Pinpoint the cell where the given text exists, returning its (X, Y) midpoint coordinate. 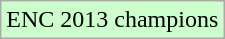
ENC 2013 champions (112, 20)
